Determine the [X, Y] coordinate at the center of the cell enclosing the given text.  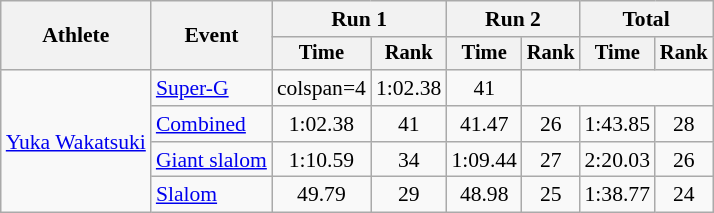
Total [646, 19]
1:09.44 [484, 160]
Giant slalom [212, 160]
Run 2 [512, 19]
colspan=4 [322, 88]
1:43.85 [618, 124]
1:10.59 [322, 160]
28 [684, 124]
48.98 [484, 195]
Combined [212, 124]
Athlete [76, 36]
1:38.77 [618, 195]
49.79 [322, 195]
27 [551, 160]
Event [212, 36]
25 [551, 195]
Yuka Wakatsuki [76, 141]
Super-G [212, 88]
2:20.03 [618, 160]
29 [408, 195]
34 [408, 160]
41.47 [484, 124]
Run 1 [360, 19]
24 [684, 195]
Slalom [212, 195]
